Pinpoint the cell where the given text exists, returning its (x, y) midpoint coordinate. 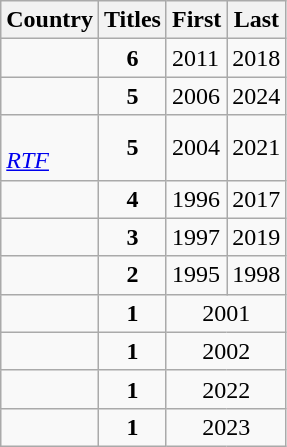
2024 (256, 96)
RTF (50, 148)
4 (132, 199)
2022 (226, 389)
2002 (226, 351)
1998 (256, 275)
2023 (226, 427)
6 (132, 58)
1996 (196, 199)
1995 (196, 275)
Country (50, 20)
3 (132, 237)
2019 (256, 237)
Last (256, 20)
2 (132, 275)
2011 (196, 58)
2021 (256, 148)
2018 (256, 58)
2006 (196, 96)
Titles (132, 20)
2001 (226, 313)
2017 (256, 199)
First (196, 20)
1997 (196, 237)
2004 (196, 148)
